Identify which cell holds the provided text, then report its [X, Y] central coordinate. 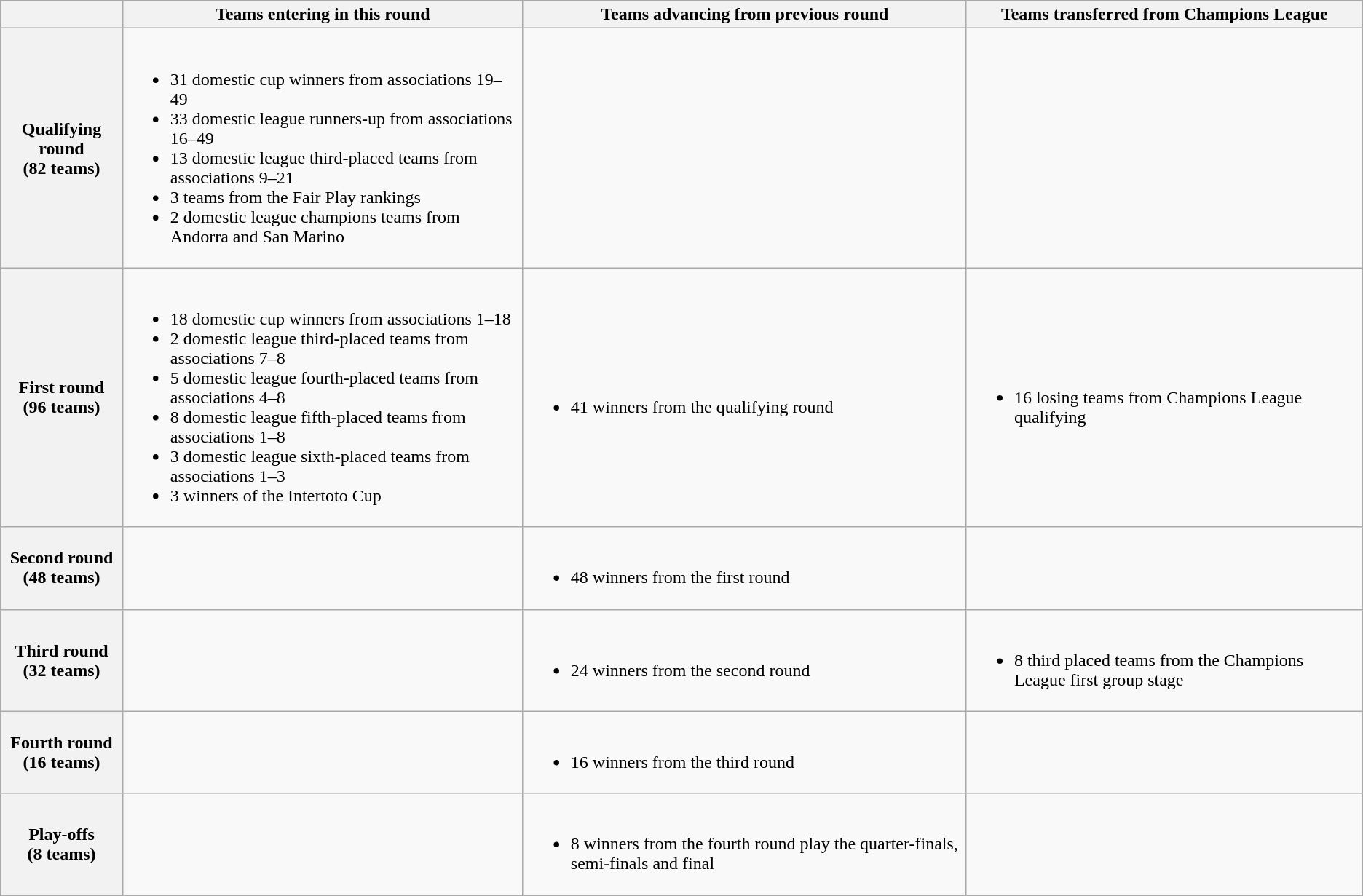
8 third placed teams from the Champions League first group stage [1164, 660]
16 winners from the third round [744, 753]
Play-offs(8 teams) [62, 844]
8 winners from the fourth round play the quarter-finals, semi-finals and final [744, 844]
41 winners from the qualifying round [744, 397]
16 losing teams from Champions League qualifying [1164, 397]
Second round(48 teams) [62, 568]
Third round(32 teams) [62, 660]
24 winners from the second round [744, 660]
First round(96 teams) [62, 397]
Qualifying round(82 teams) [62, 148]
Teams transferred from Champions League [1164, 15]
48 winners from the first round [744, 568]
Teams entering in this round [323, 15]
Teams advancing from previous round [744, 15]
Fourth round(16 teams) [62, 753]
